Detect which cell encompasses the target text, then output its (X, Y) center coordinate. 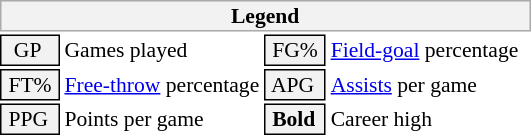
FT% (30, 85)
APG (295, 85)
Assists per game (430, 85)
FG% (295, 50)
GP (30, 50)
Games played (162, 50)
Field-goal percentage (430, 50)
Legend (265, 16)
Free-throw percentage (162, 85)
